Detect which cell encompasses the target text, then output its [X, Y] center coordinate. 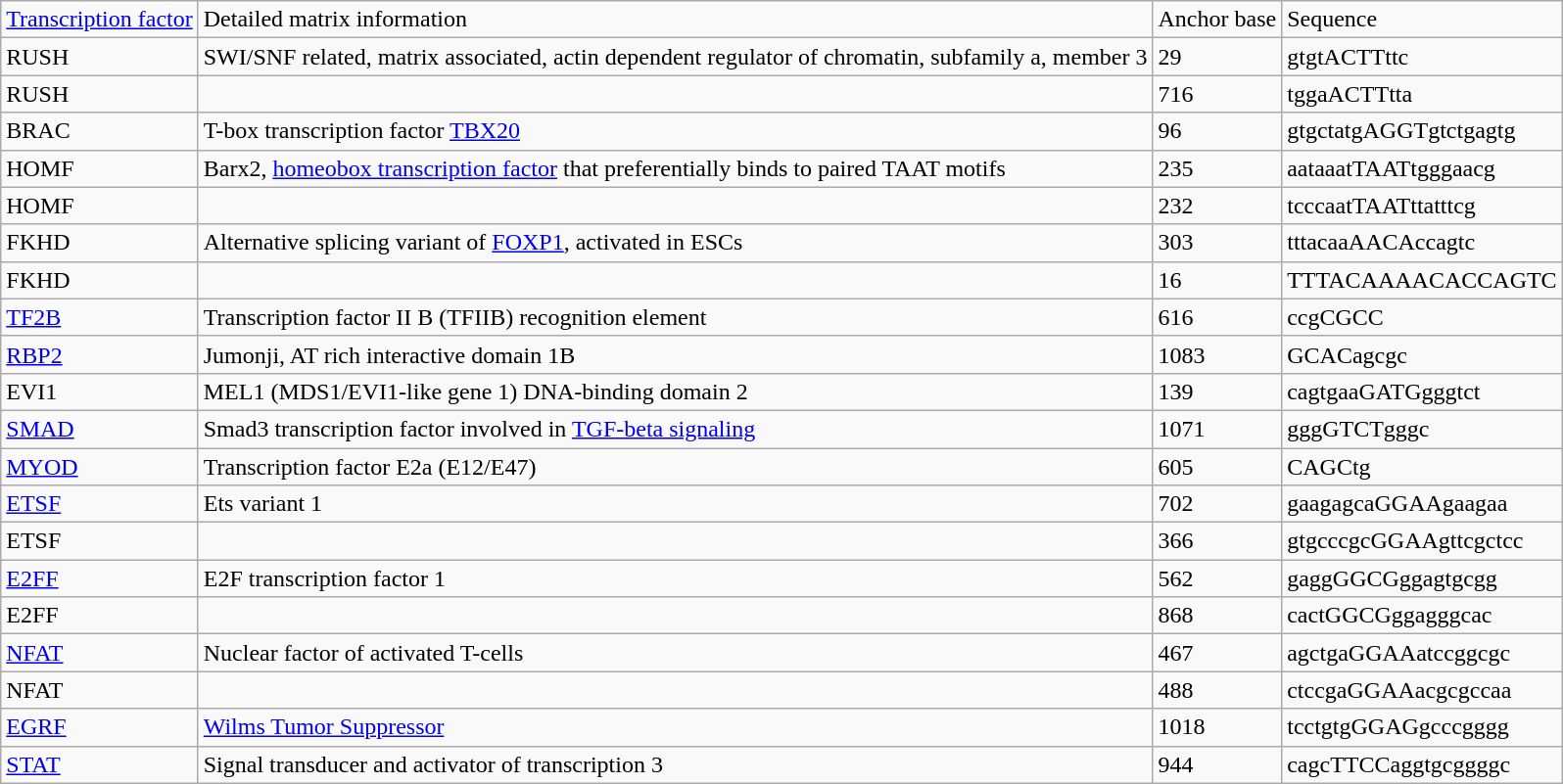
702 [1217, 504]
STAT [100, 764]
SMAD [100, 429]
SWI/SNF related, matrix associated, actin dependent regulator of chromatin, subfamily a, member 3 [676, 57]
tggaACTTtta [1422, 94]
RBP2 [100, 354]
Transcription factor E2a (E12/E47) [676, 467]
MYOD [100, 467]
366 [1217, 541]
Anchor base [1217, 20]
TTTACAAAACACCAGTC [1422, 280]
Sequence [1422, 20]
Ets variant 1 [676, 504]
ctccgaGGAAacgcgccaa [1422, 690]
gtgctatgAGGTgtctgagtg [1422, 131]
Smad3 transcription factor involved in TGF-beta signaling [676, 429]
cactGGCGggagggcac [1422, 616]
cagtgaaGATGgggtct [1422, 392]
TF2B [100, 317]
gaagagcaGGAAgaagaa [1422, 504]
MEL1 (MDS1/EVI1-like gene 1) DNA-binding domain 2 [676, 392]
1071 [1217, 429]
Detailed matrix information [676, 20]
EGRF [100, 727]
BRAC [100, 131]
868 [1217, 616]
ccgCGCC [1422, 317]
1083 [1217, 354]
616 [1217, 317]
488 [1217, 690]
Alternative splicing variant of FOXP1, activated in ESCs [676, 243]
GCACagcgc [1422, 354]
467 [1217, 653]
agctgaGGAAatccggcgc [1422, 653]
303 [1217, 243]
gtgtACTTttc [1422, 57]
EVI1 [100, 392]
605 [1217, 467]
Transcription factor [100, 20]
Signal transducer and activator of transcription 3 [676, 764]
96 [1217, 131]
tcccaatTAATttatttcg [1422, 206]
139 [1217, 392]
gggGTCTgggc [1422, 429]
Barx2, homeobox transcription factor that preferentially binds to paired TAAT motifs [676, 168]
716 [1217, 94]
562 [1217, 578]
E2F transcription factor 1 [676, 578]
Transcription factor II B (TFIIB) recognition element [676, 317]
aataaatTAATtgggaacg [1422, 168]
Nuclear factor of activated T-cells [676, 653]
gaggGGCGggagtgcgg [1422, 578]
1018 [1217, 727]
944 [1217, 764]
T-box transcription factor TBX20 [676, 131]
29 [1217, 57]
Jumonji, AT rich interactive domain 1B [676, 354]
Wilms Tumor Suppressor [676, 727]
235 [1217, 168]
232 [1217, 206]
CAGCtg [1422, 467]
cagcTTCCaggtgcggggc [1422, 764]
tttacaaAACAccagtc [1422, 243]
gtgcccgcGGAAgttcgctcc [1422, 541]
16 [1217, 280]
tcctgtgGGAGgcccgggg [1422, 727]
